Return the [X, Y] coordinate for the center point of the cell that contains the specified text.  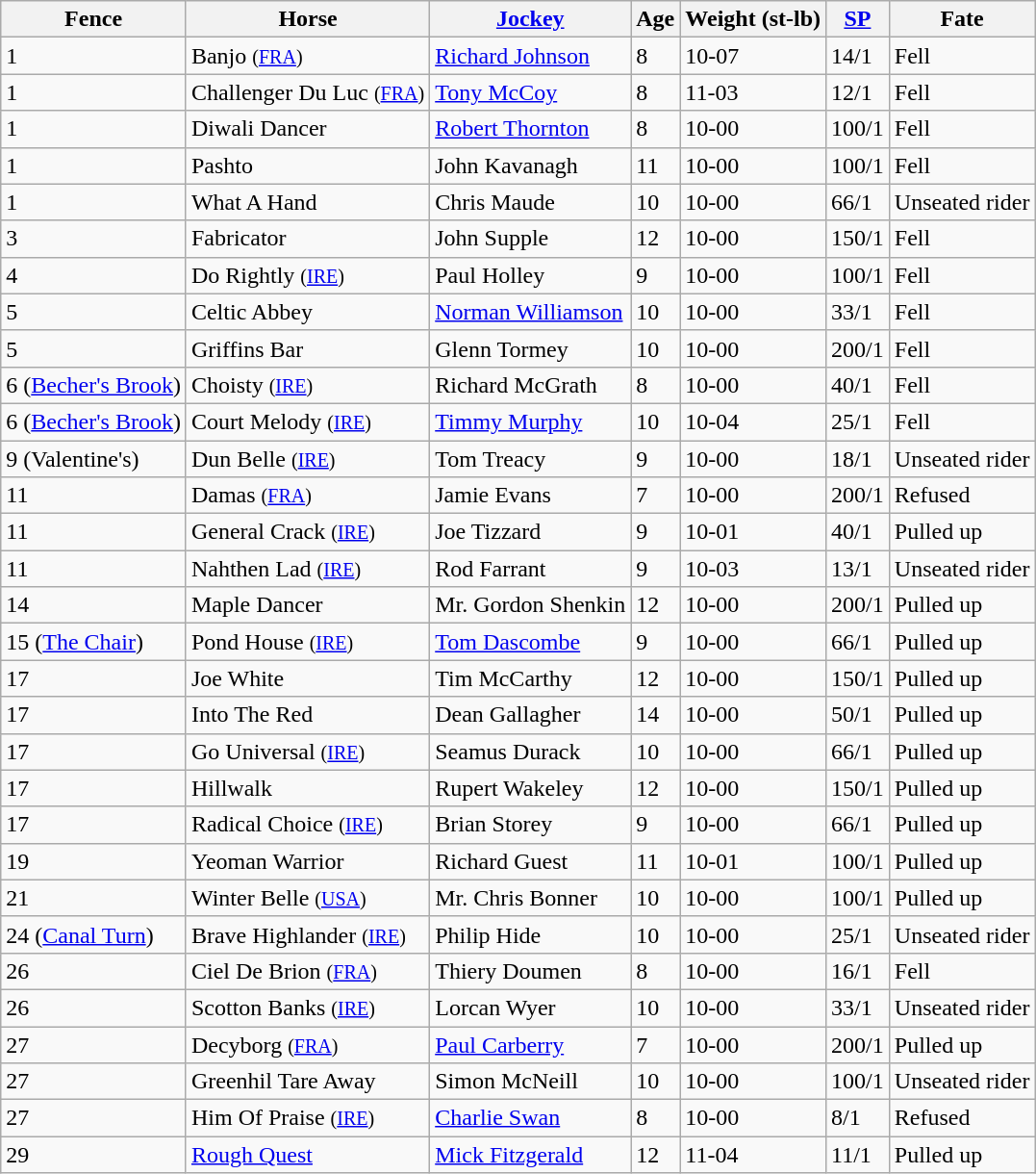
Thiery Doumen [531, 971]
John Supple [531, 239]
Ciel De Brion (FRA) [308, 971]
29 [94, 1155]
Simon McNeill [531, 1082]
10-03 [753, 569]
19 [94, 861]
Damas (FRA) [308, 496]
Jamie Evans [531, 496]
Chris Maude [531, 202]
Timmy Murphy [531, 421]
Brave Highlander (IRE) [308, 934]
Fabricator [308, 239]
12/1 [858, 92]
10-07 [753, 56]
SP [858, 19]
Celtic Abbey [308, 312]
Banjo (FRA) [308, 56]
Do Rightly (IRE) [308, 275]
Joe White [308, 678]
Mr. Chris Bonner [531, 898]
14/1 [858, 56]
Tom Dascombe [531, 642]
8/1 [858, 1118]
Norman Williamson [531, 312]
Richard Guest [531, 861]
Weight (st-lb) [753, 19]
Paul Carberry [531, 1044]
Mr. Gordon Shenkin [531, 605]
Jockey [531, 19]
Greenhil Tare Away [308, 1082]
11-04 [753, 1155]
Maple Dancer [308, 605]
Griffins Bar [308, 348]
15 (The Chair) [94, 642]
4 [94, 275]
Brian Storey [531, 825]
24 (Canal Turn) [94, 934]
Robert Thornton [531, 129]
Seamus Durack [531, 752]
Paul Holley [531, 275]
10-04 [753, 421]
Rough Quest [308, 1155]
50/1 [858, 715]
Lorcan Wyer [531, 1008]
Pond House (IRE) [308, 642]
Dean Gallagher [531, 715]
Him Of Praise (IRE) [308, 1118]
16/1 [858, 971]
13/1 [858, 569]
Radical Choice (IRE) [308, 825]
Go Universal (IRE) [308, 752]
Rupert Wakeley [531, 788]
21 [94, 898]
Decyborg (FRA) [308, 1044]
Fate [962, 19]
Challenger Du Luc (FRA) [308, 92]
Charlie Swan [531, 1118]
18/1 [858, 459]
Court Melody (IRE) [308, 421]
Choisty (IRE) [308, 385]
Fence [94, 19]
Age [656, 19]
Joe Tizzard [531, 532]
Tim McCarthy [531, 678]
Pashto [308, 166]
Dun Belle (IRE) [308, 459]
Winter Belle (USA) [308, 898]
What A Hand [308, 202]
Scotton Banks (IRE) [308, 1008]
Yeoman Warrior [308, 861]
Rod Farrant [531, 569]
Mick Fitzgerald [531, 1155]
Tom Treacy [531, 459]
9 (Valentine's) [94, 459]
Diwali Dancer [308, 129]
Hillwalk [308, 788]
Horse [308, 19]
Richard Johnson [531, 56]
Philip Hide [531, 934]
11-03 [753, 92]
Glenn Tormey [531, 348]
Nahthen Lad (IRE) [308, 569]
Into The Red [308, 715]
Tony McCoy [531, 92]
John Kavanagh [531, 166]
3 [94, 239]
General Crack (IRE) [308, 532]
Richard McGrath [531, 385]
11/1 [858, 1155]
